Return the (x, y) coordinate for the center point of the cell that contains the specified text.  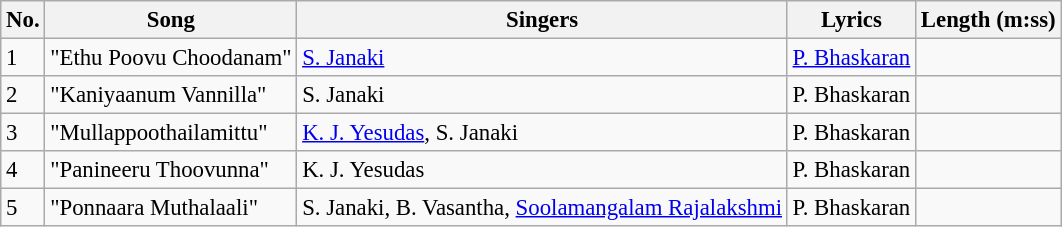
K. J. Yesudas, S. Janaki (542, 133)
"Kaniyaanum Vannilla" (171, 95)
Singers (542, 20)
Song (171, 20)
2 (23, 95)
K. J. Yesudas (542, 170)
S. Janaki, B. Vasantha, Soolamangalam Rajalakshmi (542, 208)
"Panineeru Thoovunna" (171, 170)
3 (23, 133)
"Ethu Poovu Choodanam" (171, 58)
No. (23, 20)
Lyrics (851, 20)
"Ponnaara Muthalaali" (171, 208)
1 (23, 58)
4 (23, 170)
"Mullappoothailamittu" (171, 133)
5 (23, 208)
Length (m:ss) (988, 20)
